Return [X, Y] of the center of cell containing provided text 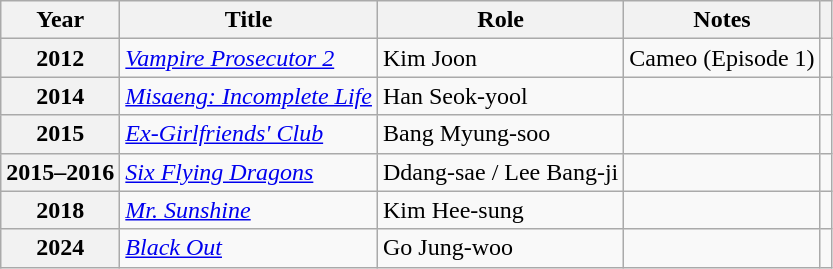
Go Jung-woo [500, 248]
Notes [722, 20]
2014 [60, 96]
Black Out [249, 248]
Ddang-sae / Lee Bang-ji [500, 172]
2015–2016 [60, 172]
Cameo (Episode 1) [722, 58]
Bang Myung-soo [500, 134]
Kim Hee-sung [500, 210]
Ex-Girlfriends' Club [249, 134]
2018 [60, 210]
Misaeng: Incomplete Life [249, 96]
Title [249, 20]
Mr. Sunshine [249, 210]
2024 [60, 248]
Year [60, 20]
2015 [60, 134]
Kim Joon [500, 58]
Vampire Prosecutor 2 [249, 58]
2012 [60, 58]
Six Flying Dragons [249, 172]
Han Seok-yool [500, 96]
Role [500, 20]
